Find where the given text appears and provide that cell's center as [X, Y] coordinate. 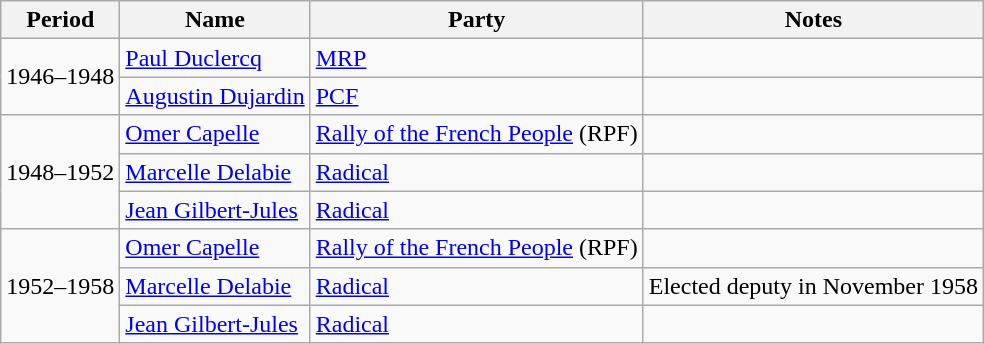
Name [215, 20]
Period [60, 20]
PCF [476, 96]
Elected deputy in November 1958 [813, 286]
1952–1958 [60, 286]
1946–1948 [60, 77]
Party [476, 20]
Paul Duclercq [215, 58]
Notes [813, 20]
MRP [476, 58]
Augustin Dujardin [215, 96]
1948–1952 [60, 172]
